Determine the (X, Y) coordinate at the center of the cell enclosing the given text.  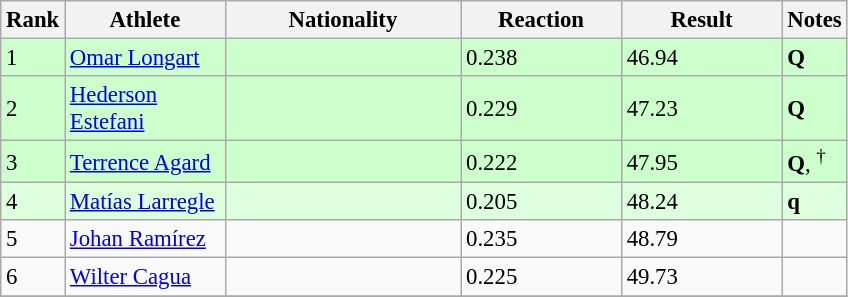
46.94 (702, 58)
Terrence Agard (146, 162)
0.229 (542, 108)
Reaction (542, 20)
6 (33, 277)
0.235 (542, 239)
0.205 (542, 202)
Omar Longart (146, 58)
48.79 (702, 239)
Nationality (343, 20)
3 (33, 162)
Result (702, 20)
0.225 (542, 277)
Wilter Cagua (146, 277)
0.222 (542, 162)
2 (33, 108)
Athlete (146, 20)
Matías Larregle (146, 202)
1 (33, 58)
Rank (33, 20)
Hederson Estefani (146, 108)
47.95 (702, 162)
Notes (814, 20)
4 (33, 202)
0.238 (542, 58)
47.23 (702, 108)
Johan Ramírez (146, 239)
Q, † (814, 162)
49.73 (702, 277)
48.24 (702, 202)
q (814, 202)
5 (33, 239)
